Provide the [X, Y] coordinate of the cell's center where the given text is located.  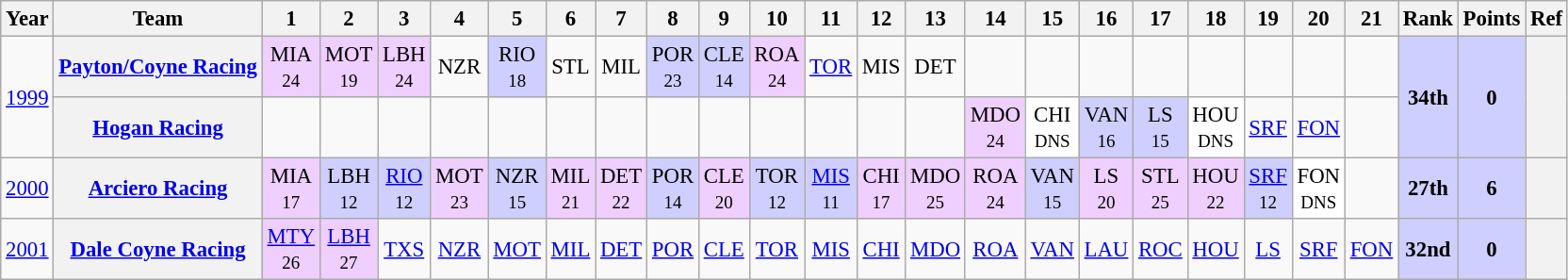
Rank [1429, 19]
Points [1491, 19]
MTY26 [290, 249]
MDO24 [995, 128]
12 [882, 19]
DET22 [622, 189]
2001 [27, 249]
MIL21 [570, 189]
MOT19 [349, 68]
16 [1106, 19]
3 [404, 19]
LS20 [1106, 189]
2000 [27, 189]
27th [1429, 189]
MOT [516, 249]
MOT23 [460, 189]
HOU [1216, 249]
15 [1052, 19]
SRF12 [1268, 189]
18 [1216, 19]
19 [1268, 19]
1999 [27, 98]
ROA [995, 249]
9 [724, 19]
MDO [936, 249]
21 [1371, 19]
20 [1318, 19]
34th [1429, 98]
17 [1161, 19]
LS [1268, 249]
LBH12 [349, 189]
RIO18 [516, 68]
8 [673, 19]
4 [460, 19]
HOUDNS [1216, 128]
Team [158, 19]
MIS11 [831, 189]
Dale Coyne Racing [158, 249]
LBH24 [404, 68]
1 [290, 19]
11 [831, 19]
POR [673, 249]
Arciero Racing [158, 189]
10 [776, 19]
5 [516, 19]
2 [349, 19]
MDO25 [936, 189]
7 [622, 19]
CLE20 [724, 189]
CHIDNS [1052, 128]
13 [936, 19]
MIA17 [290, 189]
VAN15 [1052, 189]
32nd [1429, 249]
VAN16 [1106, 128]
CLE [724, 249]
MIA24 [290, 68]
POR14 [673, 189]
VAN [1052, 249]
CHI [882, 249]
NZR15 [516, 189]
Hogan Racing [158, 128]
STL25 [1161, 189]
CLE14 [724, 68]
TXS [404, 249]
Payton/Coyne Racing [158, 68]
HOU22 [1216, 189]
CHI17 [882, 189]
ROC [1161, 249]
TOR12 [776, 189]
FONDNS [1318, 189]
14 [995, 19]
Year [27, 19]
Ref [1547, 19]
LS15 [1161, 128]
RIO12 [404, 189]
STL [570, 68]
LAU [1106, 249]
POR23 [673, 68]
LBH27 [349, 249]
